Determine the (x, y) coordinate at the center of the cell enclosing the given text.  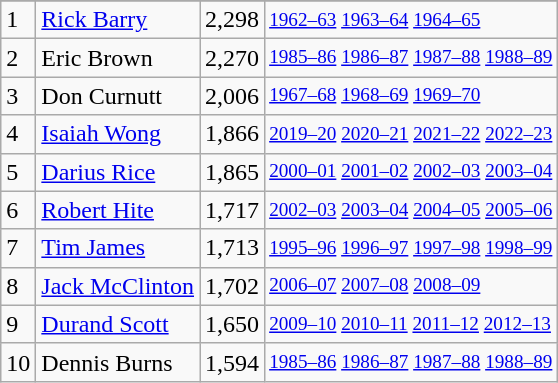
2 (18, 58)
8 (18, 286)
1962–63 1963–64 1964–65 (411, 20)
2,006 (232, 96)
9 (18, 324)
1,594 (232, 362)
Don Curnutt (118, 96)
Eric Brown (118, 58)
1995–96 1996–97 1997–98 1998–99 (411, 248)
1,866 (232, 134)
Durand Scott (118, 324)
2,298 (232, 20)
1,713 (232, 248)
5 (18, 172)
Dennis Burns (118, 362)
2009–10 2010–11 2011–12 2012–13 (411, 324)
1,702 (232, 286)
10 (18, 362)
6 (18, 210)
Jack McClinton (118, 286)
Robert Hite (118, 210)
Rick Barry (118, 20)
2002–03 2003–04 2004–05 2005–06 (411, 210)
2000–01 2001–02 2002–03 2003–04 (411, 172)
Tim James (118, 248)
2019–20 2020–21 2021–22 2022–23 (411, 134)
Isaiah Wong (118, 134)
1,650 (232, 324)
2006–07 2007–08 2008–09 (411, 286)
1,865 (232, 172)
3 (18, 96)
1967–68 1968–69 1969–70 (411, 96)
7 (18, 248)
Darius Rice (118, 172)
4 (18, 134)
1,717 (232, 210)
2,270 (232, 58)
1 (18, 20)
